Locate the cell with the specified text and output its (x, y) center coordinate. 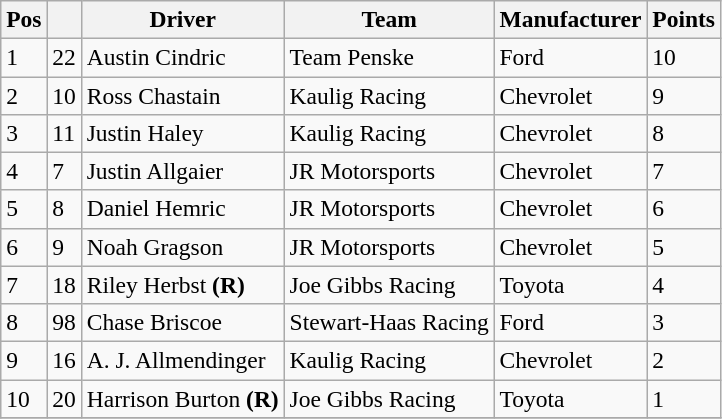
16 (64, 360)
22 (64, 57)
Team Penske (389, 57)
Justin Allgaier (182, 171)
A. J. Allmendinger (182, 360)
Daniel Hemric (182, 209)
Austin Cindric (182, 57)
Justin Haley (182, 133)
Noah Gragson (182, 247)
Ross Chastain (182, 95)
Riley Herbst (R) (182, 285)
Points (684, 19)
Stewart-Haas Racing (389, 322)
Manufacturer (570, 19)
Chase Briscoe (182, 322)
Harrison Burton (R) (182, 398)
Team (389, 19)
20 (64, 398)
98 (64, 322)
18 (64, 285)
11 (64, 133)
Driver (182, 19)
Pos (24, 19)
